Locate the cell with the specified text and output its [X, Y] center coordinate. 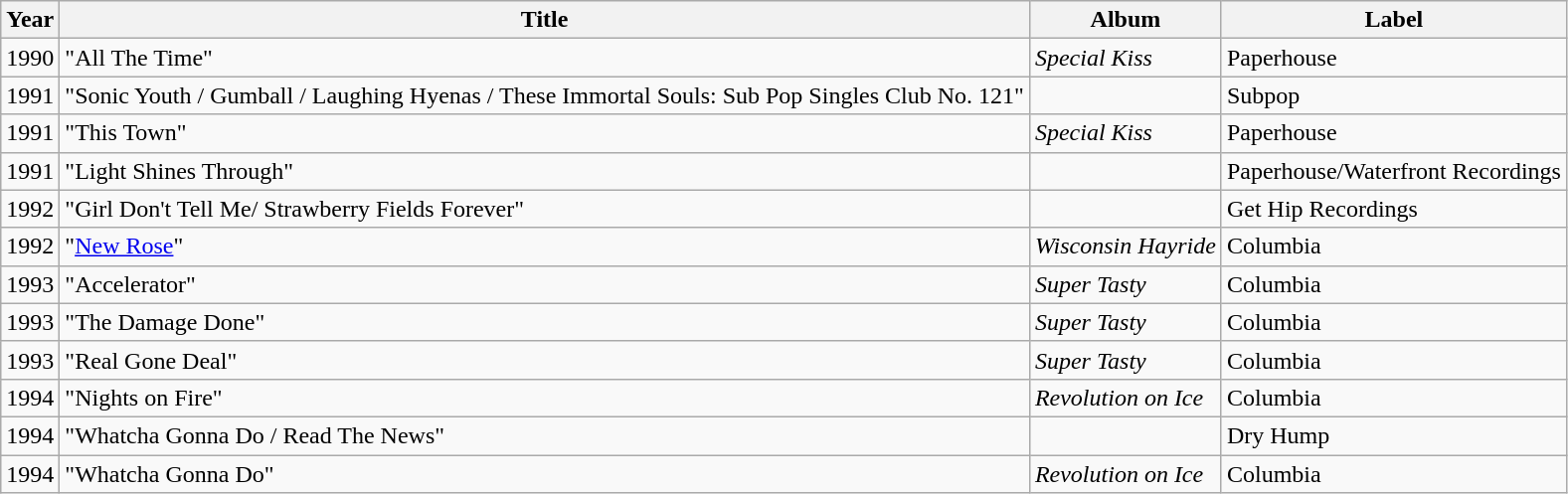
Title [545, 20]
Year [30, 20]
1990 [30, 58]
Label [1394, 20]
"Whatcha Gonna Do / Read The News" [545, 435]
"All The Time" [545, 58]
"Sonic Youth / Gumball / Laughing Hyenas / These Immortal Souls: Sub Pop Singles Club No. 121" [545, 95]
Subpop [1394, 95]
"Real Gone Deal" [545, 360]
Paperhouse/Waterfront Recordings [1394, 171]
"The Damage Done" [545, 322]
"This Town" [545, 133]
"Girl Don't Tell Me/ Strawberry Fields Forever" [545, 209]
Album [1126, 20]
Get Hip Recordings [1394, 209]
Wisconsin Hayride [1126, 247]
Dry Hump [1394, 435]
"Nights on Fire" [545, 398]
"Light Shines Through" [545, 171]
"New Rose" [545, 247]
"Whatcha Gonna Do" [545, 474]
"Accelerator" [545, 284]
